Capture the cell that displays the provided text and extract its (x, y) central coordinate. 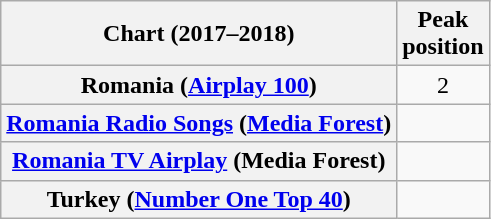
2 (443, 85)
Romania (Airplay 100) (199, 85)
Peakposition (443, 34)
Turkey (Number One Top 40) (199, 199)
Romania Radio Songs (Media Forest) (199, 123)
Chart (2017–2018) (199, 34)
Romania TV Airplay (Media Forest) (199, 161)
